Output the (X, Y) coordinate of the center of the cell containing the given text.  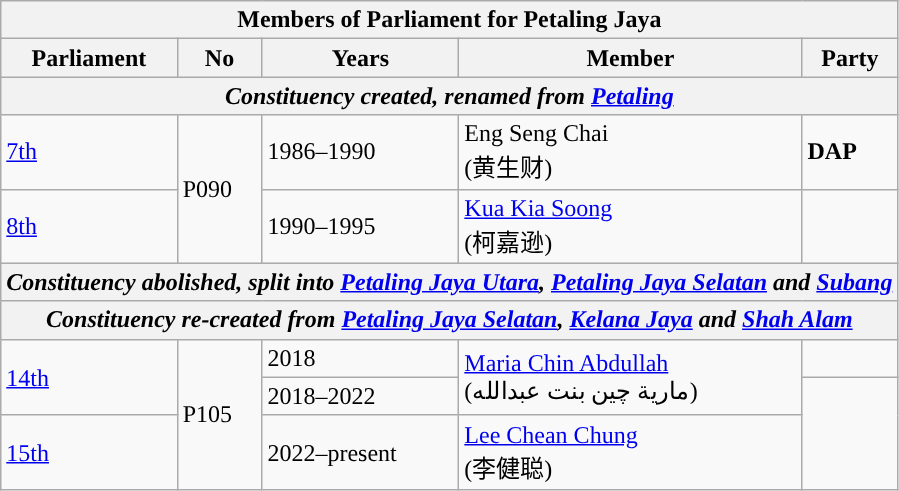
2018–2022 (360, 396)
Constituency re-created from Petaling Jaya Selatan, Kelana Jaya and Shah Alam (450, 320)
No (220, 58)
P105 (220, 414)
Kua Kia Soong (柯嘉逊) (630, 226)
1986–1990 (360, 152)
DAP (850, 152)
2022–present (360, 452)
15th (89, 452)
7th (89, 152)
Lee Chean Chung (李健聪) (630, 452)
Eng Seng Chai (黄生财) (630, 152)
2018 (360, 358)
P090 (220, 189)
Maria Chin Abdullah (مارية چين بنت عبدالله) (630, 377)
Member (630, 58)
14th (89, 377)
1990–1995 (360, 226)
Party (850, 58)
Constituency created, renamed from Petaling (450, 96)
Members of Parliament for Petaling Jaya (450, 20)
Constituency abolished, split into Petaling Jaya Utara, Petaling Jaya Selatan and Subang (450, 282)
Parliament (89, 58)
Years (360, 58)
8th (89, 226)
